Locate the cell with the specified text and output its [X, Y] center coordinate. 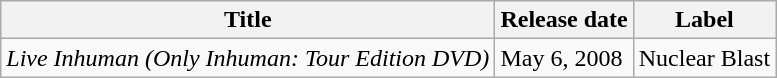
Nuclear Blast [704, 58]
Release date [564, 20]
Live Inhuman (Only Inhuman: Tour Edition DVD) [248, 58]
May 6, 2008 [564, 58]
Label [704, 20]
Title [248, 20]
